Detect which cell encompasses the target text, then output its (x, y) center coordinate. 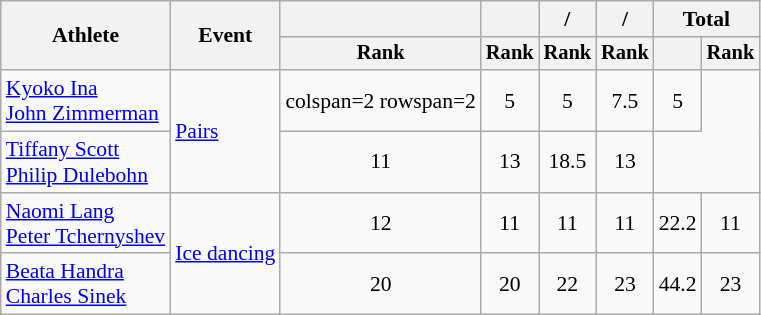
22 (568, 284)
Event (225, 36)
18.5 (568, 162)
44.2 (678, 284)
Tiffany ScottPhilip Dulebohn (86, 162)
22.2 (678, 224)
12 (380, 224)
7.5 (625, 100)
colspan=2 rowspan=2 (380, 100)
Total (706, 19)
Athlete (86, 36)
Naomi LangPeter Tchernyshev (86, 224)
Pairs (225, 131)
Kyoko InaJohn Zimmerman (86, 100)
Beata HandraCharles Sinek (86, 284)
Ice dancing (225, 254)
